Return (x, y) of the center of cell containing provided text 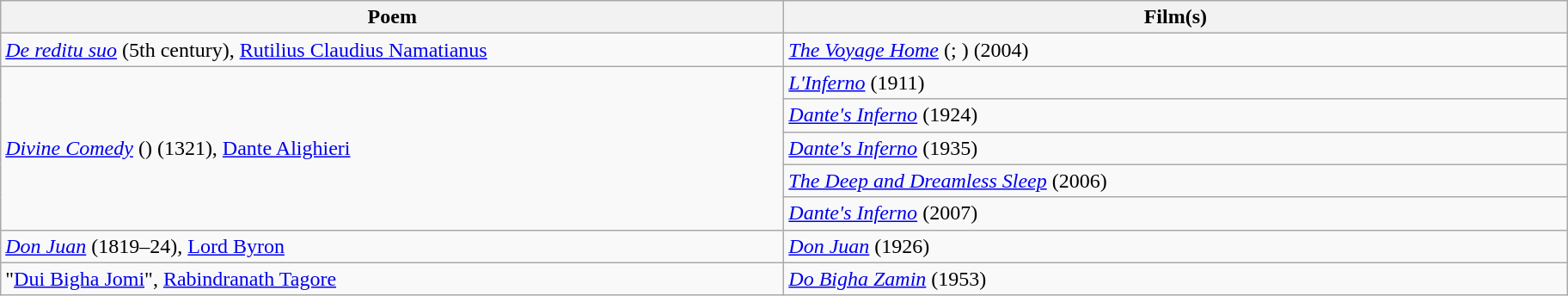
The Deep and Dreamless Sleep (2006) (1176, 181)
Don Juan (1819–24), Lord Byron (392, 246)
Dante's Inferno (2007) (1176, 213)
L'Inferno (1911) (1176, 83)
De reditu suo (5th century), Rutilius Claudius Namatianus (392, 50)
"Dui Bigha Jomi", Rabindranath Tagore (392, 279)
Dante's Inferno (1924) (1176, 115)
Film(s) (1176, 17)
Don Juan (1926) (1176, 246)
The Voyage Home (; ) (2004) (1176, 50)
Do Bigha Zamin (1953) (1176, 279)
Divine Comedy () (1321), Dante Alighieri (392, 148)
Dante's Inferno (1935) (1176, 148)
Poem (392, 17)
